Capture the cell that displays the provided text and extract its [X, Y] central coordinate. 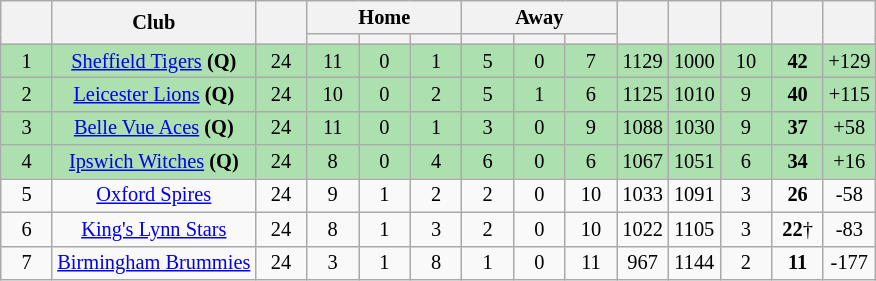
40 [798, 94]
Sheffield Tigers (Q) [154, 61]
Ipswich Witches (Q) [154, 162]
1033 [643, 195]
+58 [849, 128]
1067 [643, 162]
1105 [694, 229]
King's Lynn Stars [154, 229]
Club [154, 22]
Oxford Spires [154, 195]
Belle Vue Aces (Q) [154, 128]
1010 [694, 94]
1000 [694, 61]
+115 [849, 94]
1051 [694, 162]
37 [798, 128]
1022 [643, 229]
-177 [849, 263]
+16 [849, 162]
967 [643, 263]
26 [798, 195]
Leicester Lions (Q) [154, 94]
1144 [694, 263]
-58 [849, 195]
1088 [643, 128]
Away [540, 17]
-83 [849, 229]
1091 [694, 195]
22† [798, 229]
+129 [849, 61]
42 [798, 61]
Home [384, 17]
34 [798, 162]
Birmingham Brummies [154, 263]
1129 [643, 61]
1125 [643, 94]
1030 [694, 128]
